Return (x, y) of the center of cell containing provided text 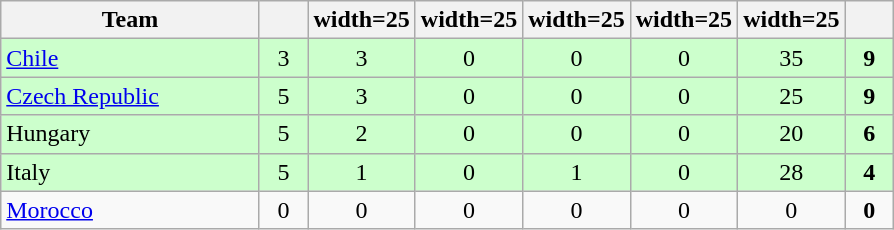
Hungary (130, 134)
Team (130, 20)
28 (792, 172)
25 (792, 96)
4 (870, 172)
Italy (130, 172)
6 (870, 134)
Morocco (130, 210)
35 (792, 58)
Czech Republic (130, 96)
20 (792, 134)
Chile (130, 58)
2 (362, 134)
